Identify which cell holds the provided text, then report its (x, y) central coordinate. 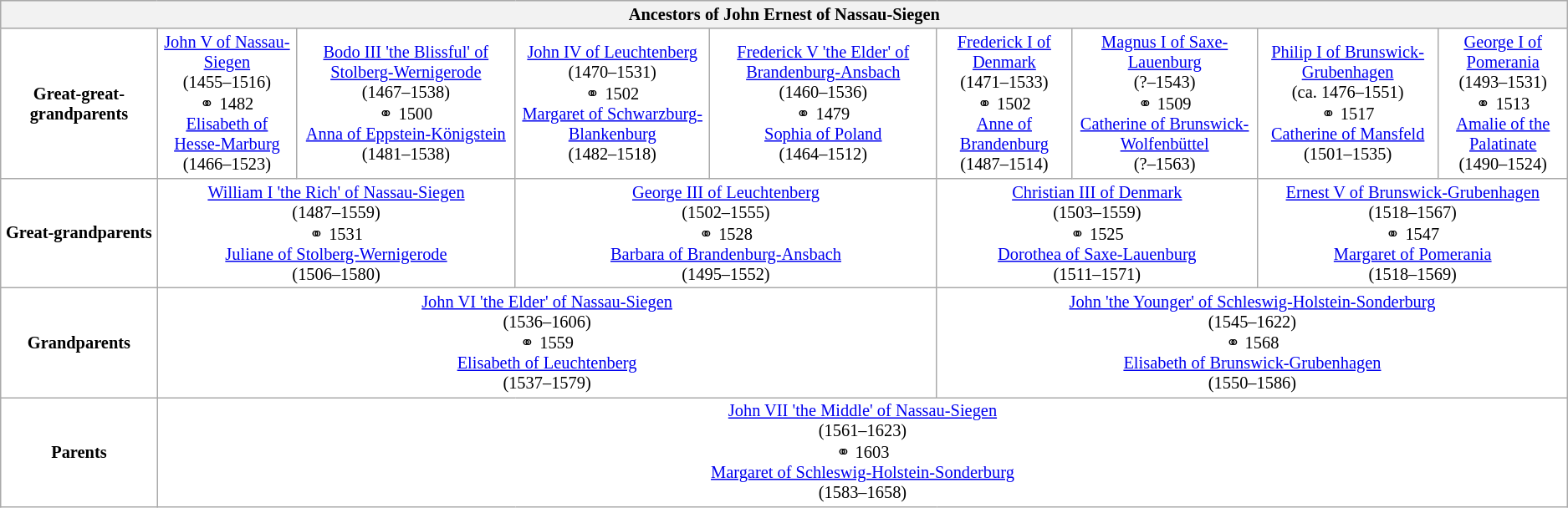
Philip I of Brunswick-Grubenhagen(ca. 1476–1551)⚭ 1517Catherine of Mansfeld(1501–1535) (1348, 104)
Ancestors of John Ernest of Nassau-Siegen (784, 14)
Parents (79, 451)
John 'the Younger' of Schleswig-Holstein-Sonderburg(1545–1622)⚭ 1568Elisabeth of Brunswick-Grubenhagen(1550–1586) (1253, 343)
Frederick V 'the Elder' of Brandenburg-Ansbach(1460–1536)⚭ 1479Sophia of Poland(1464–1512) (824, 104)
Great-great-grandparents (79, 104)
Bodo III 'the Blissful' of Stolberg-Wernigerode(1467–1538)⚭ 1500Anna of Eppstein-Königstein(1481–1538) (406, 104)
Great-grandparents (79, 232)
Grandparents (79, 343)
Ernest V of Brunswick-Grubenhagen(1518–1567)⚭ 1547Margaret of Pomerania(1518–1569) (1413, 232)
William I 'the Rich' of Nassau-Siegen(1487–1559)⚭ 1531Juliane of Stolberg-Wernigerode(1506–1580) (336, 232)
Frederick I of Denmark(1471–1533)⚭ 1502Anne of Brandenburg(1487–1514) (1004, 104)
George I of Pomerania(1493–1531)⚭ 1513Amalie of the Palatinate(1490–1524) (1504, 104)
John V of Nassau-Siegen(1455–1516)⚭ 1482Elisabeth of Hesse-Marburg(1466–1523) (227, 104)
John VII 'the Middle' of Nassau-Siegen(1561–1623)⚭ 1603Margaret of Schleswig-Holstein-Sonderburg(1583–1658) (863, 451)
John IV of Leuchtenberg(1470–1531)⚭ 1502Margaret of Schwarzburg-Blankenburg(1482–1518) (612, 104)
Christian III of Denmark(1503–1559)⚭ 1525Dorothea of Saxe-Lauenburg(1511–1571) (1097, 232)
George III of Leuchtenberg(1502–1555)⚭ 1528Barbara of Brandenburg-Ansbach(1495–1552) (726, 232)
John VI 'the Elder' of Nassau-Siegen(1536–1606)⚭ 1559Elisabeth of Leuchtenberg(1537–1579) (547, 343)
Magnus I of Saxe-Lauenburg(?–1543)⚭ 1509Catherine of Brunswick-Wolfenbüttel(?–1563) (1165, 104)
